Scan for the cell matching the given text and deliver its (x, y) coordinate at center. 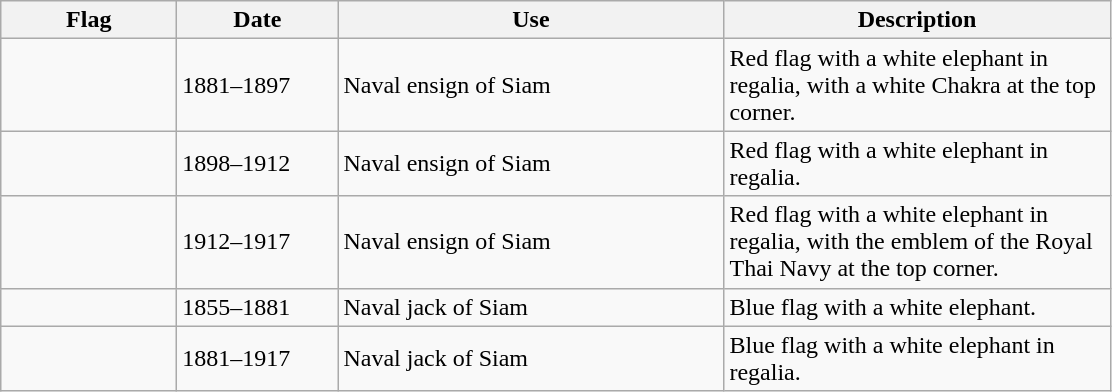
Red flag with a white elephant in regalia. (917, 164)
1898–1912 (258, 164)
1855–1881 (258, 307)
1881–1917 (258, 358)
1881–1897 (258, 85)
1912–1917 (258, 242)
Date (258, 20)
Use (531, 20)
Blue flag with a white elephant. (917, 307)
Blue flag with a white elephant in regalia. (917, 358)
Description (917, 20)
Red flag with a white elephant in regalia, with the emblem of the Royal Thai Navy at the top corner. (917, 242)
Flag (89, 20)
Red flag with a white elephant in regalia, with a white Chakra at the top corner. (917, 85)
